Extract the [X, Y] coordinate from the center of the cell holding the provided text.  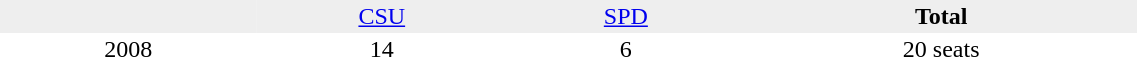
CSU [382, 16]
SPD [626, 16]
